Search for the cell housing the specified text and yield its [X, Y] center coordinate. 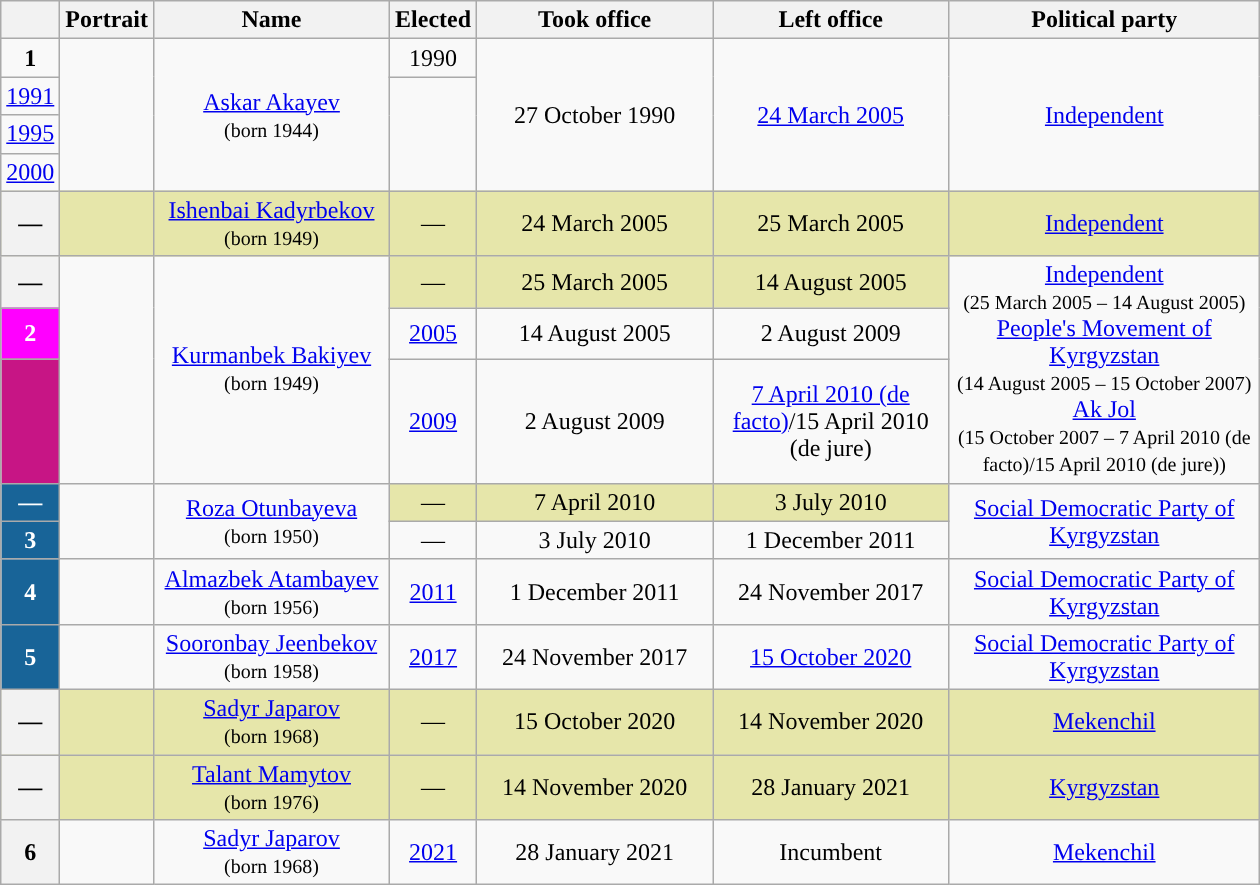
6 [30, 852]
Elected [434, 20]
Political party [1104, 20]
Ishenbai Kadyrbekov(born 1949) [271, 224]
Almazbek Atambayev(born 1956) [271, 592]
1995 [30, 134]
2 [30, 334]
Name [271, 20]
Incumbent [831, 852]
1991 [30, 96]
Roza Otunbayeva(born 1950) [271, 521]
Left office [831, 20]
2000 [30, 172]
5 [30, 656]
7 April 2010 (de facto)/15 April 2010 (de jure) [831, 421]
1990 [434, 58]
2021 [434, 852]
3 [30, 540]
Kyrgyzstan [1104, 786]
Took office [595, 20]
27 October 1990 [595, 115]
2017 [434, 656]
2005 [434, 334]
2011 [434, 592]
1 [30, 58]
4 [30, 592]
7 April 2010 [595, 502]
Kurmanbek Bakiyev(born 1949) [271, 370]
2009 [434, 421]
Portrait [107, 20]
Talant Mamytov(born 1976) [271, 786]
Askar Akayev(born 1944) [271, 115]
Sooronbay Jeenbekov(born 1958) [271, 656]
